Search for the cell housing the specified text and yield its [X, Y] center coordinate. 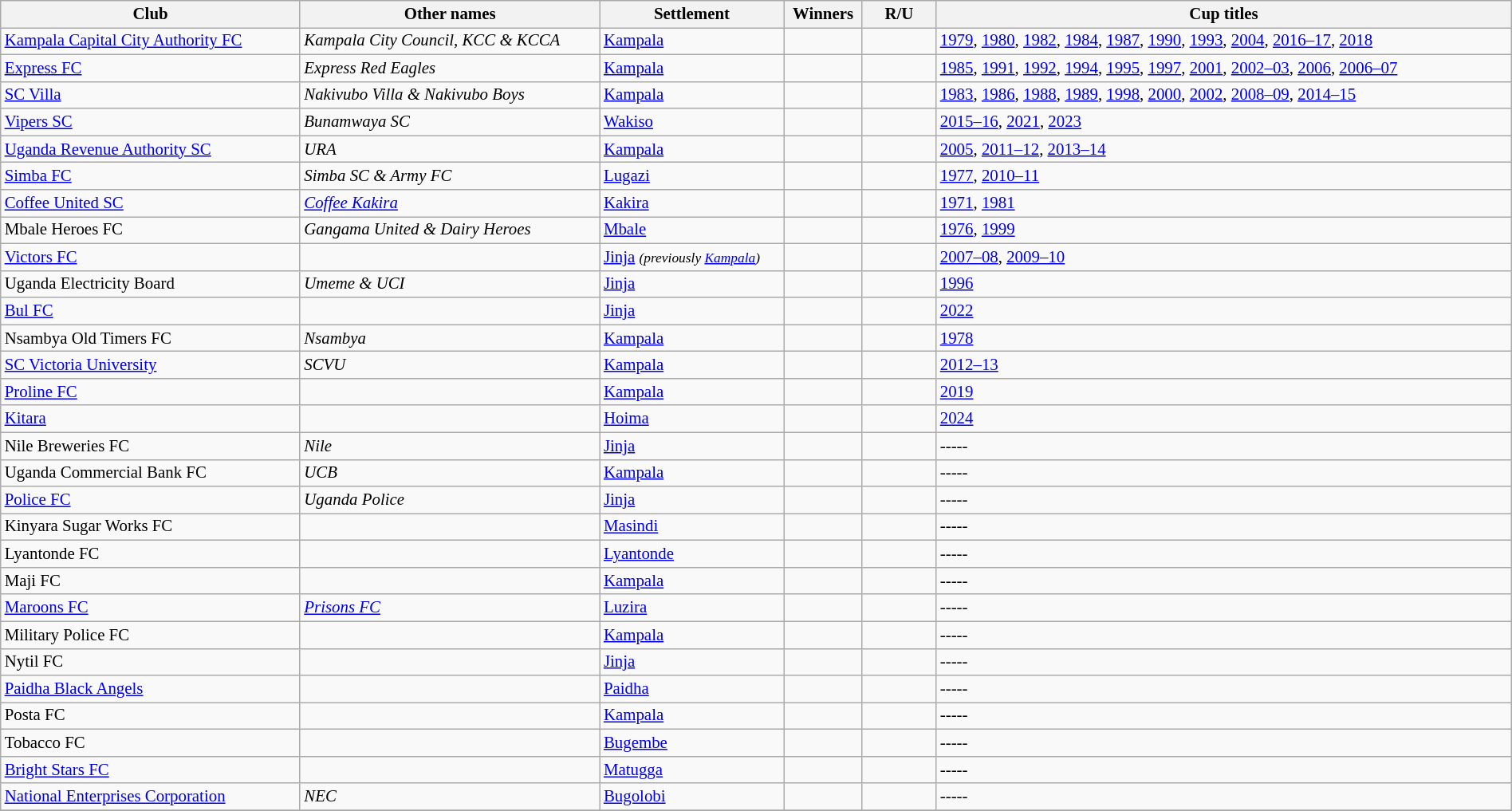
1983, 1986, 1988, 1989, 1998, 2000, 2002, 2008–09, 2014–15 [1223, 95]
Matugga [692, 770]
Cup titles [1223, 14]
Kitara [151, 419]
Bul FC [151, 311]
UCB [450, 473]
Simba SC & Army FC [450, 176]
Paidha Black Angels [151, 689]
Military Police FC [151, 635]
Nsambya Old Timers FC [151, 338]
Bunamwaya SC [450, 122]
Posta FC [151, 716]
2019 [1223, 392]
SC Victoria University [151, 365]
Club [151, 14]
URA [450, 149]
R/U [900, 14]
Simba FC [151, 176]
Masindi [692, 527]
Victors FC [151, 257]
Lugazi [692, 176]
Settlement [692, 14]
Lyantonde [692, 554]
Bugolobi [692, 797]
Nile [450, 446]
Paidha [692, 689]
2015–16, 2021, 2023 [1223, 122]
Uganda Police [450, 500]
Uganda Electricity Board [151, 284]
1985, 1991, 1992, 1994, 1995, 1997, 2001, 2002–03, 2006, 2006–07 [1223, 68]
Kampala Capital City Authority FC [151, 41]
Bright Stars FC [151, 770]
Kakira [692, 203]
1976, 1999 [1223, 230]
Nile Breweries FC [151, 446]
Bugembe [692, 742]
Express FC [151, 68]
Nytil FC [151, 662]
2022 [1223, 311]
Prisons FC [450, 608]
Winners [823, 14]
1979, 1980, 1982, 1984, 1987, 1990, 1993, 2004, 2016–17, 2018 [1223, 41]
Kinyara Sugar Works FC [151, 527]
Gangama United & Dairy Heroes [450, 230]
2005, 2011–12, 2013–14 [1223, 149]
NEC [450, 797]
Maroons FC [151, 608]
Tobacco FC [151, 742]
Nakivubo Villa & Nakivubo Boys [450, 95]
Express Red Eagles [450, 68]
Uganda Commercial Bank FC [151, 473]
Nsambya [450, 338]
Kampala City Council, KCC & KCCA [450, 41]
SC Villa [151, 95]
Hoima [692, 419]
2012–13 [1223, 365]
1996 [1223, 284]
Proline FC [151, 392]
National Enterprises Corporation [151, 797]
Coffee United SC [151, 203]
Umeme & UCI [450, 284]
Maji FC [151, 581]
Other names [450, 14]
Uganda Revenue Authority SC [151, 149]
Lyantonde FC [151, 554]
Police FC [151, 500]
1971, 1981 [1223, 203]
Luzira [692, 608]
2007–08, 2009–10 [1223, 257]
SCVU [450, 365]
Wakiso [692, 122]
Jinja (previously Kampala) [692, 257]
2024 [1223, 419]
1978 [1223, 338]
Mbale Heroes FC [151, 230]
Mbale [692, 230]
Vipers SC [151, 122]
1977, 2010–11 [1223, 176]
Coffee Kakira [450, 203]
